From the cell containing the given text, extract its center point as (x, y) coordinate. 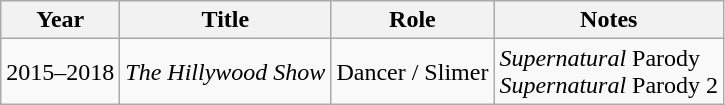
2015–2018 (60, 72)
Year (60, 20)
Dancer / Slimer (412, 72)
The Hillywood Show (226, 72)
Supernatural ParodySupernatural Parody 2 (609, 72)
Notes (609, 20)
Role (412, 20)
Title (226, 20)
